Determine the (X, Y) coordinate at the center of the cell enclosing the given text.  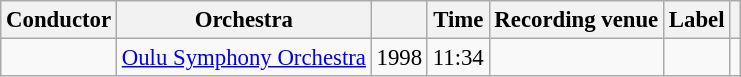
1998 (399, 58)
Recording venue (576, 20)
Time (458, 20)
Oulu Symphony Orchestra (244, 58)
Orchestra (244, 20)
11:34 (458, 58)
Conductor (59, 20)
Label (697, 20)
